Identify which cell holds the provided text, then report its (X, Y) central coordinate. 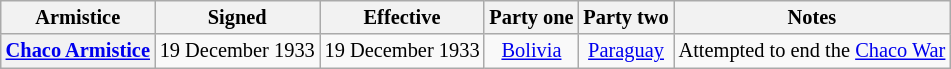
Party two (626, 17)
Attempted to end the Chaco War (812, 51)
Armistice (78, 17)
Chaco Armistice (78, 51)
Bolivia (531, 51)
Signed (238, 17)
Party one (531, 17)
Paraguay (626, 51)
Effective (402, 17)
Notes (812, 17)
